Determine the [x, y] coordinate at the center of the cell enclosing the given text.  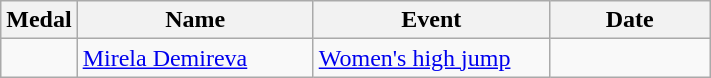
Mirela Demireva [195, 58]
Name [195, 20]
Medal [39, 20]
Date [630, 20]
Women's high jump [431, 58]
Event [431, 20]
